Search for the cell housing the specified text and yield its [x, y] center coordinate. 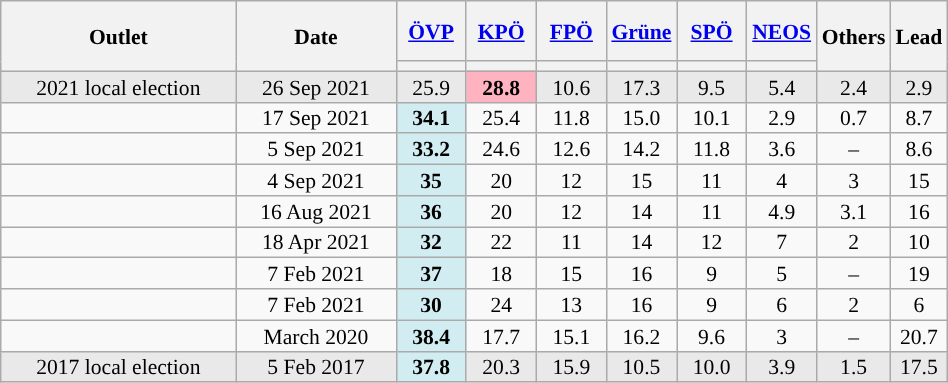
0.7 [854, 118]
20.7 [918, 336]
32 [431, 242]
Lead [918, 36]
17.5 [918, 366]
4 [782, 180]
17 Sep 2021 [316, 118]
33.2 [431, 150]
20.3 [501, 366]
22 [501, 242]
38.4 [431, 336]
10.1 [711, 118]
5 Feb 2017 [316, 366]
30 [431, 304]
24.6 [501, 150]
9.6 [711, 336]
15.1 [571, 336]
March 2020 [316, 336]
3.1 [854, 212]
Outlet [118, 36]
4 Sep 2021 [316, 180]
26 Sep 2021 [316, 86]
5 [782, 274]
17.7 [501, 336]
Grüne [641, 31]
4.9 [782, 212]
25.9 [431, 86]
12.6 [571, 150]
16 Aug 2021 [316, 212]
35 [431, 180]
SPÖ [711, 31]
1.5 [854, 366]
15.9 [571, 366]
16.2 [641, 336]
25.4 [501, 118]
2.4 [854, 86]
NEOS [782, 31]
Others [854, 36]
8.7 [918, 118]
8.6 [918, 150]
KPÖ [501, 31]
15.0 [641, 118]
10.5 [641, 366]
24 [501, 304]
Date [316, 36]
5 Sep 2021 [316, 150]
37.8 [431, 366]
14.2 [641, 150]
7 [782, 242]
10 [918, 242]
18 Apr 2021 [316, 242]
13 [571, 304]
2017 local election [118, 366]
ÖVP [431, 31]
10.0 [711, 366]
2021 local election [118, 86]
5.4 [782, 86]
18 [501, 274]
34.1 [431, 118]
17.3 [641, 86]
36 [431, 212]
19 [918, 274]
3.6 [782, 150]
10.6 [571, 86]
37 [431, 274]
3.9 [782, 366]
FPÖ [571, 31]
28.8 [501, 86]
9.5 [711, 86]
